Provide the (x, y) coordinate of the cell's center where the given text is located.  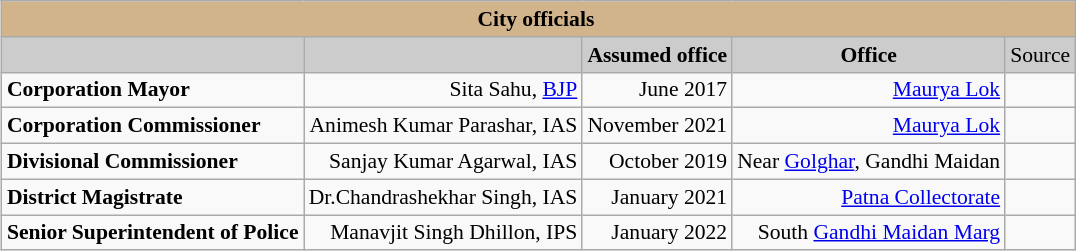
Sita Sahu, BJP (444, 90)
Dr.Chandrashekhar Singh, IAS (444, 197)
Corporation Mayor (153, 90)
Sanjay Kumar Agarwal, IAS (444, 161)
District Magistrate (153, 197)
Manavjit Singh Dhillon, IPS (444, 232)
January 2022 (657, 232)
Assumed office (657, 54)
June 2017 (657, 90)
October 2019 (657, 161)
Patna Collectorate (868, 197)
Office (868, 54)
Near Golghar, Gandhi Maidan (868, 161)
Animesh Kumar Parashar, IAS (444, 126)
Corporation Commissioner (153, 126)
January 2021 (657, 197)
November 2021 (657, 126)
South Gandhi Maidan Marg (868, 232)
City officials (538, 19)
Divisional Commissioner (153, 161)
Senior Superintendent of Police (153, 232)
Source (1040, 54)
